Find where the given text appears and provide that cell's center as (x, y) coordinate. 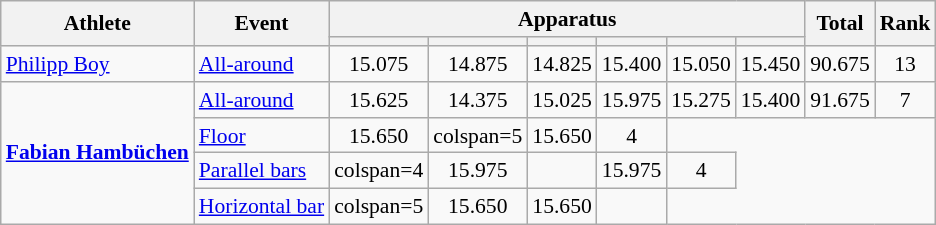
91.675 (840, 100)
14.825 (562, 64)
Philipp Boy (98, 64)
15.075 (378, 64)
Parallel bars (262, 171)
15.050 (700, 64)
15.275 (700, 100)
colspan=4 (378, 171)
14.875 (478, 64)
Apparatus (567, 19)
Total (840, 24)
7 (906, 100)
14.375 (478, 100)
Event (262, 24)
Horizontal bar (262, 207)
15.025 (562, 100)
15.450 (770, 64)
Rank (906, 24)
90.675 (840, 64)
Athlete (98, 24)
13 (906, 64)
Fabian Hambüchen (98, 153)
15.625 (378, 100)
Floor (262, 136)
